Find where the given text appears and provide that cell's center as [x, y] coordinate. 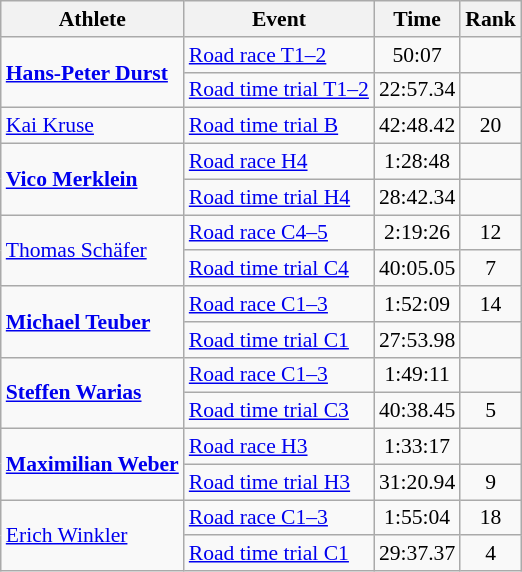
1:33:17 [417, 447]
1:49:11 [417, 375]
4 [490, 554]
Steffen Warias [92, 392]
Hans-Peter Durst [92, 72]
Road race T1–2 [279, 55]
22:57.34 [417, 90]
Erich Winkler [92, 536]
28:42.34 [417, 197]
12 [490, 233]
27:53.98 [417, 340]
Road race H4 [279, 162]
7 [490, 269]
1:55:04 [417, 518]
50:07 [417, 55]
2:19:26 [417, 233]
Road race H3 [279, 447]
1:28:48 [417, 162]
Road time trial B [279, 126]
Rank [490, 19]
Road time trial H4 [279, 197]
14 [490, 304]
Time [417, 19]
Vico Merklein [92, 180]
Road time trial H3 [279, 482]
Kai Kruse [92, 126]
Athlete [92, 19]
9 [490, 482]
40:38.45 [417, 411]
Road time trial C4 [279, 269]
Road race C4–5 [279, 233]
Maximilian Weber [92, 464]
Michael Teuber [92, 322]
40:05.05 [417, 269]
5 [490, 411]
Road time trial C3 [279, 411]
42:48.42 [417, 126]
Road time trial T1–2 [279, 90]
1:52:09 [417, 304]
29:37.37 [417, 554]
Event [279, 19]
20 [490, 126]
18 [490, 518]
31:20.94 [417, 482]
Thomas Schäfer [92, 250]
